Identify which cell holds the provided text, then report its [X, Y] central coordinate. 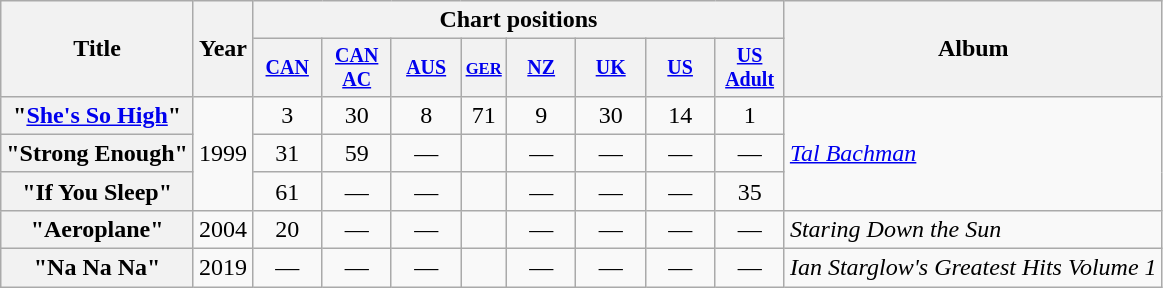
1 [750, 115]
US Adult [750, 68]
Staring Down the Sun [973, 229]
CAN [286, 68]
CAN AC [356, 68]
2019 [222, 268]
2004 [222, 229]
"Strong Enough" [98, 153]
3 [286, 115]
8 [426, 115]
Year [222, 49]
"Aeroplane" [98, 229]
31 [286, 153]
"If You Sleep" [98, 191]
59 [356, 153]
US [680, 68]
61 [286, 191]
71 [484, 115]
Tal Bachman [973, 153]
"Na Na Na" [98, 268]
14 [680, 115]
35 [750, 191]
GER [484, 68]
1999 [222, 153]
UK [610, 68]
Album [973, 49]
9 [540, 115]
"She's So High" [98, 115]
Chart positions [518, 20]
AUS [426, 68]
NZ [540, 68]
Ian Starglow's Greatest Hits Volume 1 [973, 268]
20 [286, 229]
Title [98, 49]
